Identify which cell holds the provided text, then report its [X, Y] central coordinate. 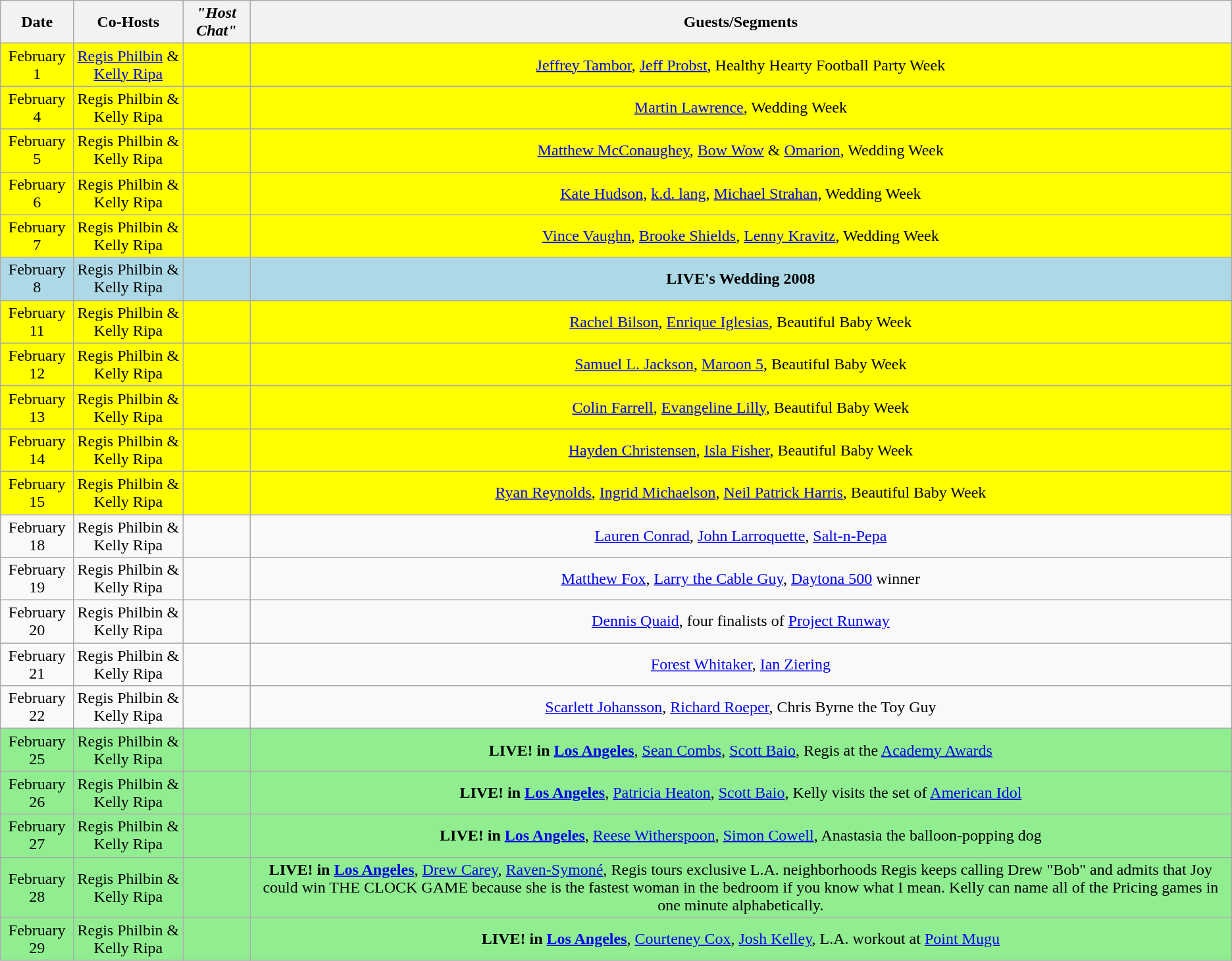
February 1 [37, 65]
February 15 [37, 492]
Rachel Bilson, Enrique Iglesias, Beautiful Baby Week [741, 321]
February 5 [37, 150]
February 25 [37, 750]
LIVE! in Los Angeles, Patricia Heaton, Scott Baio, Kelly visits the set of American Idol [741, 792]
February 12 [37, 365]
Martin Lawrence, Wedding Week [741, 108]
Date [37, 22]
Co-Hosts [128, 22]
Colin Farrell, Evangeline Lilly, Beautiful Baby Week [741, 407]
February 20 [37, 621]
Hayden Christensen, Isla Fisher, Beautiful Baby Week [741, 450]
LIVE's Wedding 2008 [741, 279]
Samuel L. Jackson, Maroon 5, Beautiful Baby Week [741, 365]
February 13 [37, 407]
"Host Chat" [216, 22]
Lauren Conrad, John Larroquette, Salt-n-Pepa [741, 536]
Guests/Segments [741, 22]
February 29 [37, 939]
Scarlett Johansson, Richard Roeper, Chris Byrne the Toy Guy [741, 707]
February 18 [37, 536]
LIVE! in Los Angeles, Reese Witherspoon, Simon Cowell, Anastasia the balloon-popping dog [741, 836]
February 11 [37, 321]
Dennis Quaid, four finalists of Project Runway [741, 621]
Matthew Fox, Larry the Cable Guy, Daytona 500 winner [741, 579]
Matthew McConaughey, Bow Wow & Omarion, Wedding Week [741, 150]
February 4 [37, 108]
February 28 [37, 887]
Forest Whitaker, Ian Ziering [741, 665]
February 22 [37, 707]
LIVE! in Los Angeles, Courteney Cox, Josh Kelley, L.A. workout at Point Mugu [741, 939]
February 21 [37, 665]
February 27 [37, 836]
February 7 [37, 236]
February 6 [37, 194]
February 8 [37, 279]
Vince Vaughn, Brooke Shields, Lenny Kravitz, Wedding Week [741, 236]
February 26 [37, 792]
Ryan Reynolds, Ingrid Michaelson, Neil Patrick Harris, Beautiful Baby Week [741, 492]
LIVE! in Los Angeles, Sean Combs, Scott Baio, Regis at the Academy Awards [741, 750]
Kate Hudson, k.d. lang, Michael Strahan, Wedding Week [741, 194]
Jeffrey Tambor, Jeff Probst, Healthy Hearty Football Party Week [741, 65]
February 19 [37, 579]
February 14 [37, 450]
